Capture the cell that displays the provided text and extract its [X, Y] central coordinate. 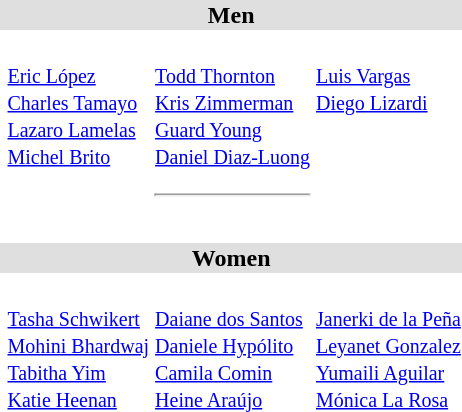
Todd ThorntonKris ZimmermanGuard YoungDaniel Diaz-Luong [233, 102]
Men [231, 15]
Women [231, 258]
Eric LópezCharles TamayoLazaro LamelasMichel Brito [78, 102]
